Scan for the cell matching the given text and deliver its [x, y] coordinate at center. 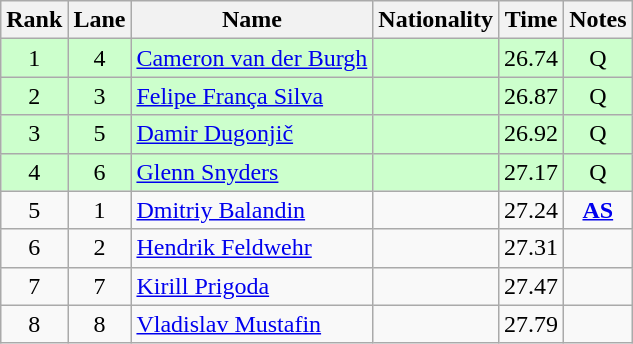
27.31 [532, 248]
Damir Dugonjič [252, 134]
27.24 [532, 210]
Felipe França Silva [252, 96]
Cameron van der Burgh [252, 58]
26.74 [532, 58]
Notes [598, 20]
AS [598, 210]
Rank [34, 20]
Nationality [436, 20]
Hendrik Feldwehr [252, 248]
27.17 [532, 172]
26.92 [532, 134]
Glenn Snyders [252, 172]
Dmitriy Balandin [252, 210]
27.79 [532, 324]
Name [252, 20]
Kirill Prigoda [252, 286]
26.87 [532, 96]
Vladislav Mustafin [252, 324]
Lane [100, 20]
Time [532, 20]
27.47 [532, 286]
